Output the [x, y] coordinate of the center of the cell containing the given text.  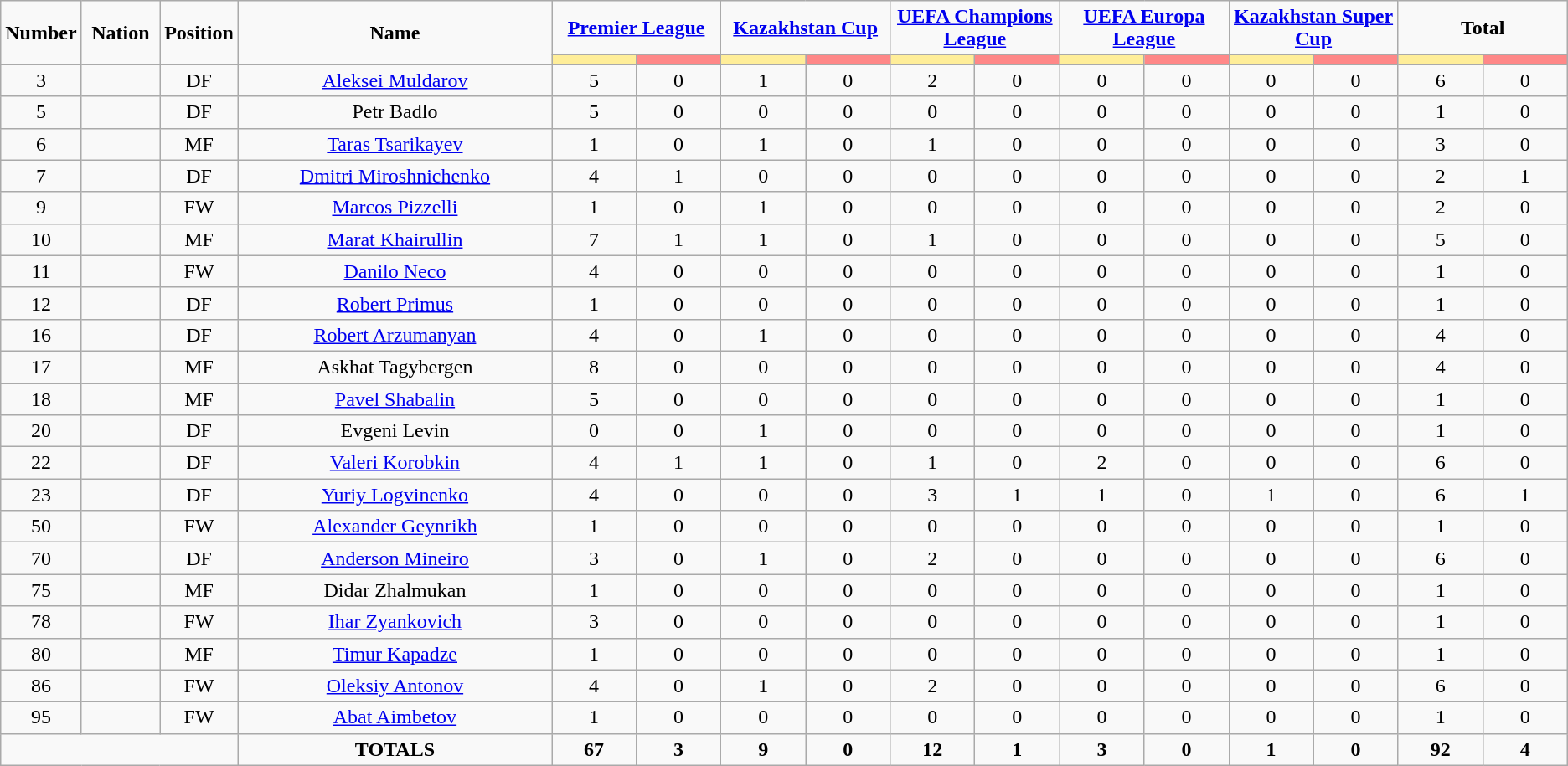
Name [395, 33]
Nation [121, 33]
11 [41, 271]
75 [41, 590]
Position [199, 33]
Premier League [636, 28]
16 [41, 335]
23 [41, 495]
Alexander Geynrikh [395, 527]
10 [41, 239]
67 [593, 749]
Dmitri Miroshnichenko [395, 176]
Aleksei Muldarov [395, 80]
Timur Kapadze [395, 654]
Didar Zhalmukan [395, 590]
Ihar Zyankovich [395, 622]
Petr Badlo [395, 112]
Robert Arzumanyan [395, 335]
78 [41, 622]
Valeri Korobkin [395, 463]
Taras Tsarikayev [395, 144]
Kazakhstan Super Cup [1313, 28]
Marat Khairullin [395, 239]
Danilo Neco [395, 271]
Evgeni Levin [395, 431]
UEFA Europa League [1144, 28]
Total [1483, 28]
8 [593, 367]
22 [41, 463]
50 [41, 527]
Abat Aimbetov [395, 717]
Number [41, 33]
20 [41, 431]
17 [41, 367]
Yuriy Logvinenko [395, 495]
80 [41, 654]
Kazakhstan Cup [806, 28]
TOTALS [395, 749]
Askhat Tagybergen [395, 367]
Marcos Pizzelli [395, 208]
86 [41, 686]
Pavel Shabalin [395, 399]
95 [41, 717]
UEFA Champions League [975, 28]
Anderson Mineiro [395, 558]
Robert Primus [395, 303]
18 [41, 399]
Oleksiy Antonov [395, 686]
92 [1441, 749]
70 [41, 558]
